Return [X, Y] of the center of cell containing provided text 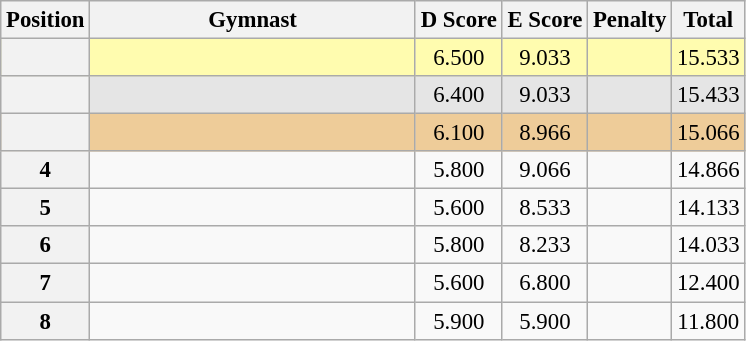
6.800 [544, 283]
7 [46, 283]
Penalty [630, 20]
8.533 [544, 208]
8.233 [544, 245]
9.066 [544, 170]
E Score [544, 20]
Gymnast [253, 20]
14.033 [708, 245]
12.400 [708, 283]
15.533 [708, 58]
8.966 [544, 133]
11.800 [708, 321]
Position [46, 20]
6.400 [458, 95]
15.433 [708, 95]
D Score [458, 20]
15.066 [708, 133]
6.500 [458, 58]
5 [46, 208]
14.866 [708, 170]
8 [46, 321]
14.133 [708, 208]
Total [708, 20]
6.100 [458, 133]
6 [46, 245]
4 [46, 170]
